Pinpoint the cell where the given text exists, returning its [X, Y] midpoint coordinate. 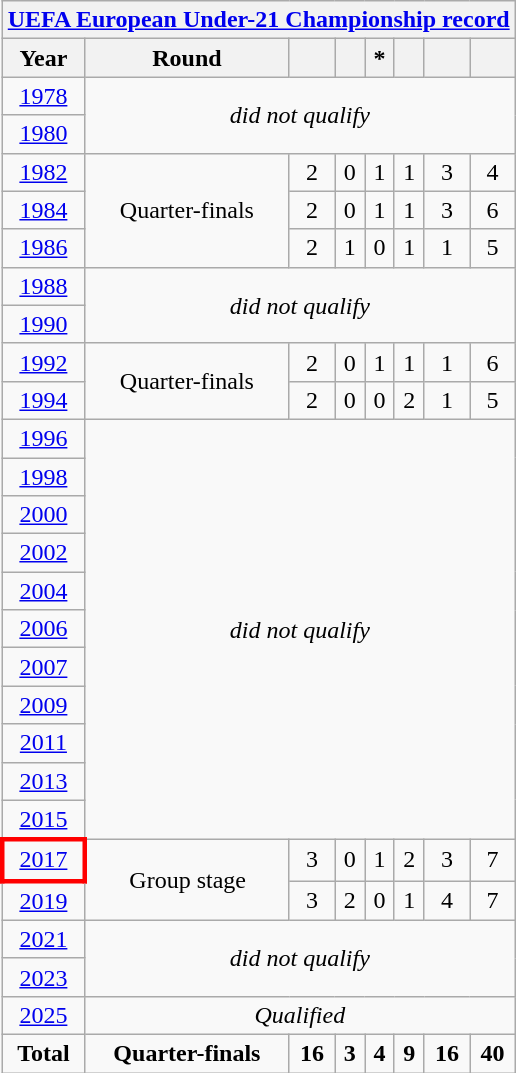
UEFA European Under-21 Championship record [258, 20]
Year [43, 58]
* [380, 58]
1998 [43, 477]
1978 [43, 96]
Round [188, 58]
9 [409, 1053]
40 [492, 1053]
2021 [43, 939]
1984 [43, 210]
1996 [43, 438]
2007 [43, 667]
2025 [43, 1015]
1994 [43, 400]
1992 [43, 362]
1990 [43, 324]
1982 [43, 172]
1988 [43, 286]
2000 [43, 515]
2004 [43, 591]
2011 [43, 743]
2013 [43, 781]
Qualified [300, 1015]
2006 [43, 629]
Group stage [188, 880]
1980 [43, 134]
2023 [43, 977]
2019 [43, 901]
2015 [43, 820]
Total [43, 1053]
1986 [43, 248]
2009 [43, 705]
2017 [43, 860]
2002 [43, 553]
